Return the [x, y] coordinate for the center point of the cell that contains the specified text.  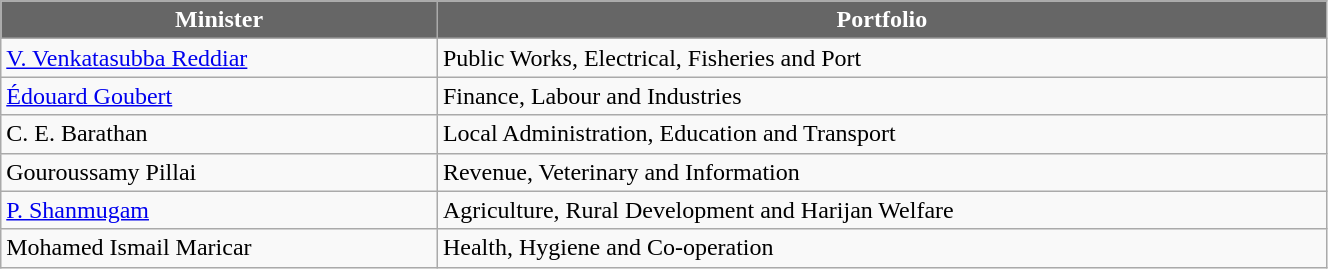
Public Works, Electrical, Fisheries and Port [882, 58]
Revenue, Veterinary and Information [882, 172]
Édouard Goubert [220, 96]
Gouroussamy Pillai [220, 172]
V. Venkatasubba Reddiar [220, 58]
Minister [220, 20]
Local Administration, Education and Transport [882, 134]
Health, Hygiene and Co-operation [882, 248]
Mohamed Ismail Maricar [220, 248]
Finance, Labour and Industries [882, 96]
Agriculture, Rural Development and Harijan Welfare [882, 210]
P. Shanmugam [220, 210]
Portfolio [882, 20]
C. E. Barathan [220, 134]
